Determine the (X, Y) coordinate at the center of the cell enclosing the given text.  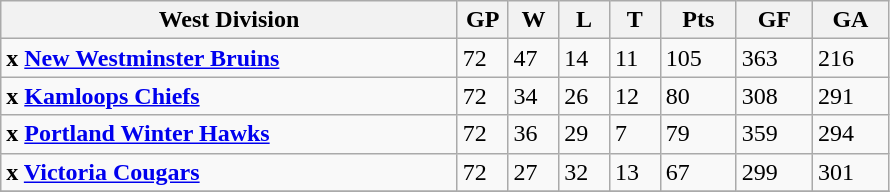
GF (774, 20)
x Victoria Cougars (230, 172)
47 (534, 58)
W (534, 20)
36 (534, 134)
29 (584, 134)
34 (534, 96)
x New Westminster Bruins (230, 58)
West Division (230, 20)
32 (584, 172)
7 (634, 134)
105 (698, 58)
11 (634, 58)
L (584, 20)
Pts (698, 20)
13 (634, 172)
294 (850, 134)
14 (584, 58)
T (634, 20)
308 (774, 96)
67 (698, 172)
12 (634, 96)
79 (698, 134)
x Kamloops Chiefs (230, 96)
363 (774, 58)
GP (482, 20)
359 (774, 134)
80 (698, 96)
291 (850, 96)
26 (584, 96)
301 (850, 172)
216 (850, 58)
GA (850, 20)
27 (534, 172)
299 (774, 172)
x Portland Winter Hawks (230, 134)
